Output the [x, y] coordinate of the center of the cell containing the given text.  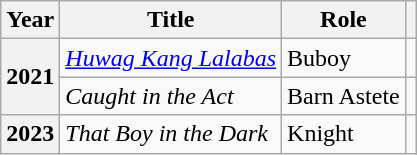
Year [30, 20]
Caught in the Act [171, 96]
2021 [30, 77]
That Boy in the Dark [171, 134]
Huwag Kang Lalabas [171, 58]
Role [344, 20]
Title [171, 20]
Barn Astete [344, 96]
2023 [30, 134]
Buboy [344, 58]
Knight [344, 134]
